Pinpoint the cell where the given text exists, returning its (x, y) midpoint coordinate. 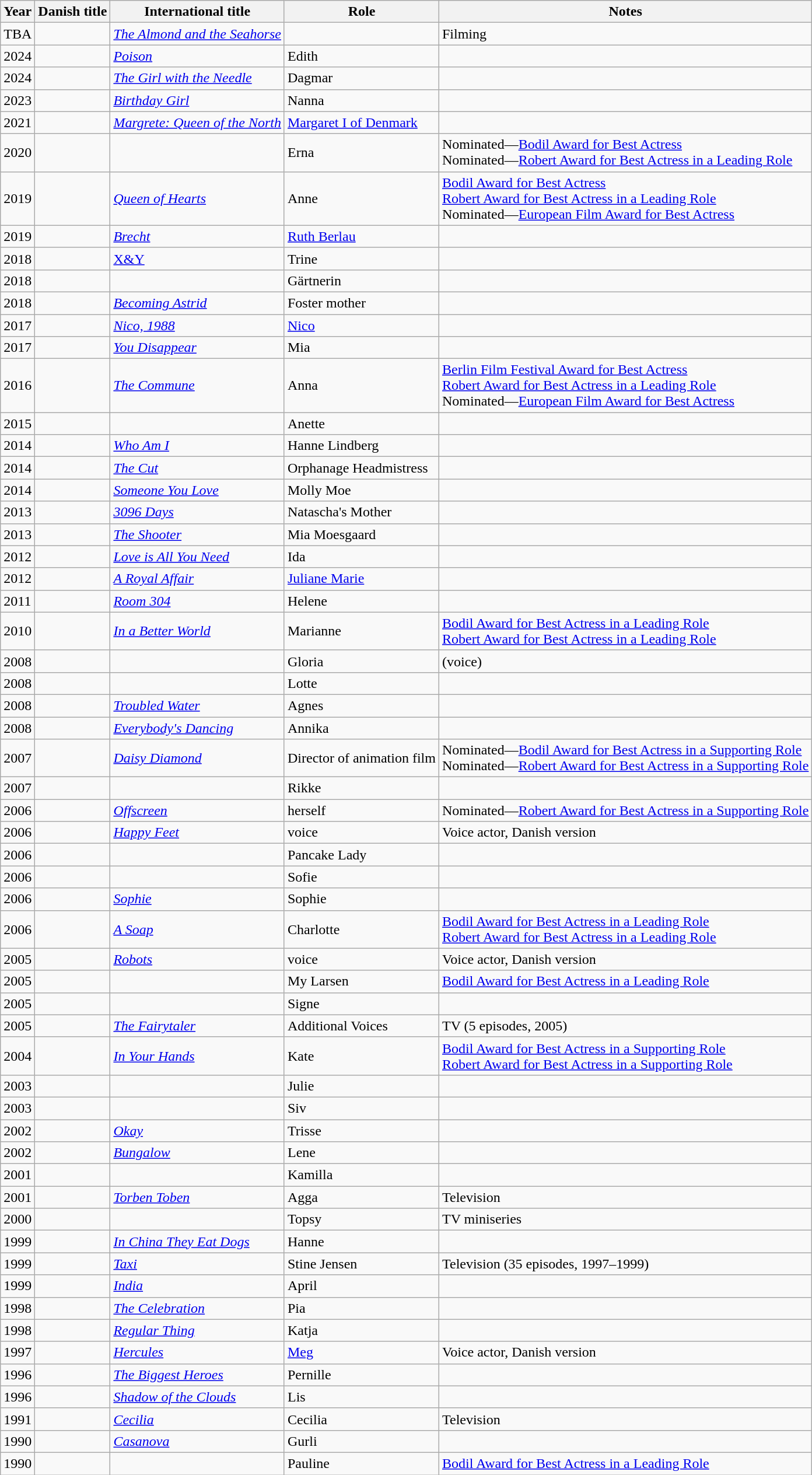
Trisse (362, 1130)
Okay (197, 1130)
Gloria (362, 661)
The Almond and the Seahorse (197, 34)
2016 (17, 386)
1997 (17, 1352)
Dagmar (362, 78)
Nominated—Bodil Award for Best ActressNominated—Robert Award for Best Actress in a Leading Role (625, 153)
April (362, 1286)
2000 (17, 1219)
Siv (362, 1108)
2004 (17, 1056)
Kamilla (362, 1175)
Agnes (362, 705)
Love is All You Need (197, 557)
Julie (362, 1086)
Someone You Love (197, 490)
Additional Voices (362, 1026)
Ida (362, 557)
Margrete: Queen of the North (197, 123)
The Biggest Heroes (197, 1375)
Regular Thing (197, 1330)
Sofie (362, 877)
Erna (362, 153)
Anne (362, 198)
Brecht (197, 236)
Becoming Astrid (197, 303)
In China They Eat Dogs (197, 1242)
Orphanage Headmistress (362, 468)
Nanna (362, 100)
TBA (17, 34)
Margaret I of Denmark (362, 123)
3096 Days (197, 512)
The Commune (197, 386)
Marianne (362, 631)
Television (35 episodes, 1997–1999) (625, 1264)
Taxi (197, 1264)
Who Am I (197, 446)
Pia (362, 1308)
Signe (362, 1004)
Year (17, 12)
Stine Jensen (362, 1264)
Ruth Berlau (362, 236)
Room 304 (197, 601)
Lotte (362, 683)
Shadow of the Clouds (197, 1397)
2010 (17, 631)
Hanne Lindberg (362, 446)
Hercules (197, 1352)
X&Y (197, 258)
You Disappear (197, 348)
(voice) (625, 661)
Natascha's Mother (362, 512)
Bodil Award for Best ActressRobert Award for Best Actress in a Leading RoleNominated—European Film Award for Best Actress (625, 198)
1991 (17, 1419)
2023 (17, 100)
Annika (362, 728)
Lene (362, 1153)
The Cut (197, 468)
Troubled Water (197, 705)
Robots (197, 959)
Mia Moesgaard (362, 534)
Offscreen (197, 810)
Nico, 1988 (197, 325)
Notes (625, 12)
Pernille (362, 1375)
Gärtnerin (362, 281)
Charlotte (362, 929)
Trine (362, 258)
TV (5 episodes, 2005) (625, 1026)
Kate (362, 1056)
2020 (17, 153)
The Girl with the Needle (197, 78)
Juliane Marie (362, 579)
Meg (362, 1352)
Hanne (362, 1242)
Pauline (362, 1463)
India (197, 1286)
Lis (362, 1397)
Edith (362, 56)
Role (362, 12)
In a Better World (197, 631)
Birthday Girl (197, 100)
My Larsen (362, 981)
The Shooter (197, 534)
Torben Toben (197, 1197)
Bodil Award for Best Actress in a Leading Role Robert Award for Best Actress in a Leading Role (625, 631)
Helene (362, 601)
Anna (362, 386)
Nominated—Robert Award for Best Actress in a Supporting Role (625, 810)
Mia (362, 348)
Rikke (362, 788)
International title (197, 12)
Everybody's Dancing (197, 728)
Queen of Hearts (197, 198)
2011 (17, 601)
A Soap (197, 929)
Berlin Film Festival Award for Best ActressRobert Award for Best Actress in a Leading RoleNominated—European Film Award for Best Actress (625, 386)
A Royal Affair (197, 579)
2015 (17, 424)
Pancake Lady (362, 855)
The Celebration (197, 1308)
Director of animation film (362, 759)
The Fairytaler (197, 1026)
2021 (17, 123)
Anette (362, 424)
Nominated—Bodil Award for Best Actress in a Supporting RoleNominated—Robert Award for Best Actress in a Supporting Role (625, 759)
Danish title (72, 12)
Agga (362, 1197)
Casanova (197, 1441)
Topsy (362, 1219)
herself (362, 810)
Filming (625, 34)
Daisy Diamond (197, 759)
Gurli (362, 1441)
Molly Moe (362, 490)
In Your Hands (197, 1056)
Bungalow (197, 1153)
Poison (197, 56)
Happy Feet (197, 833)
TV miniseries (625, 1219)
Nico (362, 325)
Foster mother (362, 303)
Katja (362, 1330)
Bodil Award for Best Actress in a Leading RoleRobert Award for Best Actress in a Leading Role (625, 929)
Bodil Award for Best Actress in a Supporting RoleRobert Award for Best Actress in a Supporting Role (625, 1056)
